Output the [x, y] coordinate of the center of the cell containing the given text.  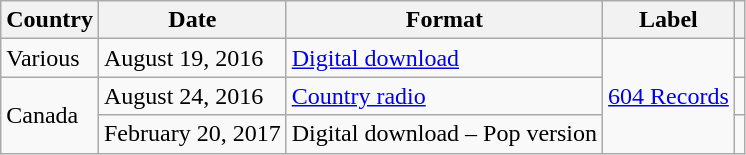
604 Records [669, 96]
Label [669, 20]
Country radio [444, 96]
Various [50, 58]
February 20, 2017 [192, 134]
Canada [50, 115]
Digital download [444, 58]
Date [192, 20]
August 24, 2016 [192, 96]
Format [444, 20]
August 19, 2016 [192, 58]
Digital download – Pop version [444, 134]
Country [50, 20]
